Capture the cell that displays the provided text and extract its (x, y) central coordinate. 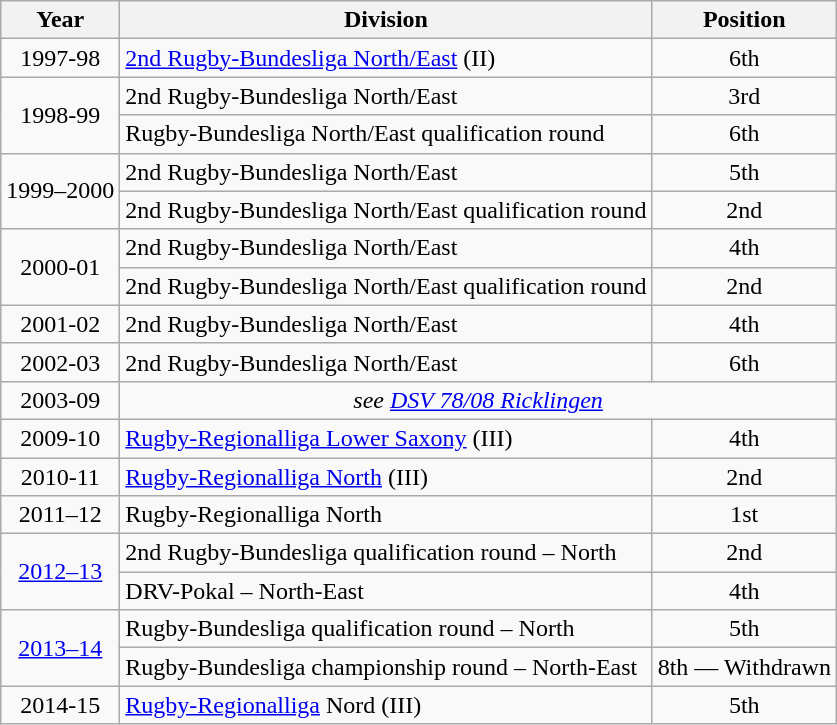
Rugby-Regionalliga Lower Saxony (III) (386, 438)
2000-01 (60, 267)
see DSV 78/08 Ricklingen (478, 400)
Rugby-Bundesliga championship round – North-East (386, 667)
2009-10 (60, 438)
Position (744, 20)
2010-11 (60, 477)
Rugby-Regionalliga Nord (III) (386, 705)
8th — Withdrawn (744, 667)
2014-15 (60, 705)
Year (60, 20)
2nd Rugby-Bundesliga North/East (II) (386, 58)
1999–2000 (60, 191)
Rugby-Regionalliga North (III) (386, 477)
2003-09 (60, 400)
DRV-Pokal – North-East (386, 591)
2011–12 (60, 515)
1st (744, 515)
1998-99 (60, 115)
Division (386, 20)
2013–14 (60, 648)
2nd Rugby-Bundesliga qualification round – North (386, 553)
2001-02 (60, 324)
2012–13 (60, 572)
3rd (744, 96)
1997-98 (60, 58)
Rugby-Bundesliga qualification round – North (386, 629)
Rugby-Bundesliga North/East qualification round (386, 134)
Rugby-Regionalliga North (386, 515)
2002-03 (60, 362)
